Search for the cell housing the specified text and yield its (X, Y) center coordinate. 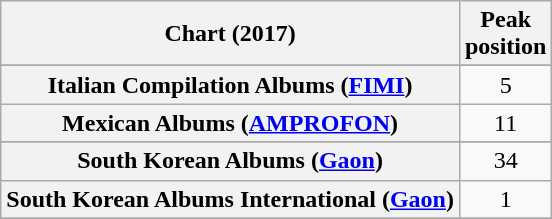
34 (505, 161)
Peak position (505, 34)
Italian Compilation Albums (FIMI) (230, 85)
1 (505, 199)
South Korean Albums (Gaon) (230, 161)
Mexican Albums (AMPROFON) (230, 123)
Chart (2017) (230, 34)
11 (505, 123)
South Korean Albums International (Gaon) (230, 199)
5 (505, 85)
